Extract the [x, y] coordinate from the center of the cell holding the provided text.  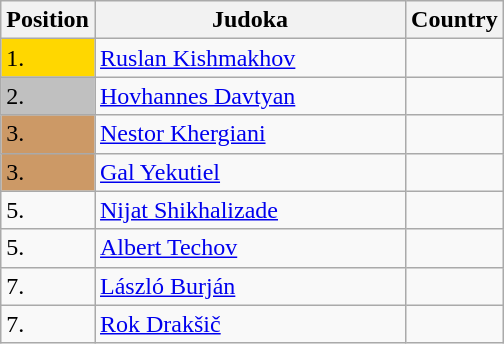
Ruslan Kishmakhov [250, 58]
Nijat Shikhalizade [250, 210]
Albert Techov [250, 248]
Position [48, 20]
Gal Yekutiel [250, 172]
2. [48, 96]
Hovhannes Davtyan [250, 96]
Nestor Khergiani [250, 134]
1. [48, 58]
László Burján [250, 286]
Country [455, 20]
Judoka [250, 20]
Rok Drakšič [250, 324]
